Pinpoint the cell where the given text exists, returning its [x, y] midpoint coordinate. 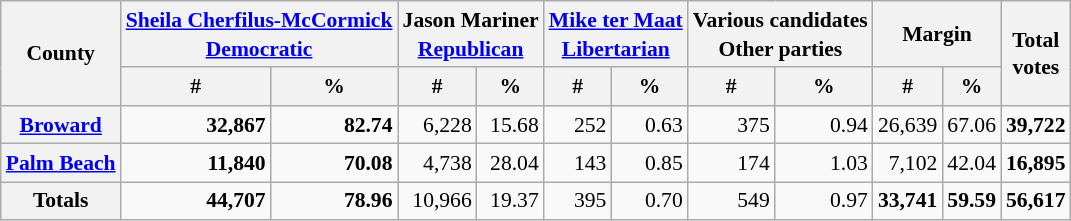
11,840 [196, 163]
56,617 [1036, 201]
252 [578, 125]
16,895 [1036, 163]
0.63 [649, 125]
6,228 [438, 125]
28.04 [510, 163]
26,639 [908, 125]
Sheila Cherfilus-McCormickDemocratic [260, 34]
59.59 [972, 201]
0.85 [649, 163]
82.74 [334, 125]
Broward [61, 125]
Palm Beach [61, 163]
67.06 [972, 125]
174 [732, 163]
44,707 [196, 201]
15.68 [510, 125]
0.97 [824, 201]
395 [578, 201]
Various candidatesOther parties [780, 34]
33,741 [908, 201]
4,738 [438, 163]
Totalvotes [1036, 53]
Margin [937, 34]
42.04 [972, 163]
Mike ter MaatLibertarian [616, 34]
32,867 [196, 125]
7,102 [908, 163]
78.96 [334, 201]
1.03 [824, 163]
19.37 [510, 201]
39,722 [1036, 125]
Jason MarinerRepublican [471, 34]
375 [732, 125]
0.94 [824, 125]
County [61, 53]
0.70 [649, 201]
549 [732, 201]
70.08 [334, 163]
10,966 [438, 201]
143 [578, 163]
Totals [61, 201]
